Identify which cell holds the provided text, then report its [x, y] central coordinate. 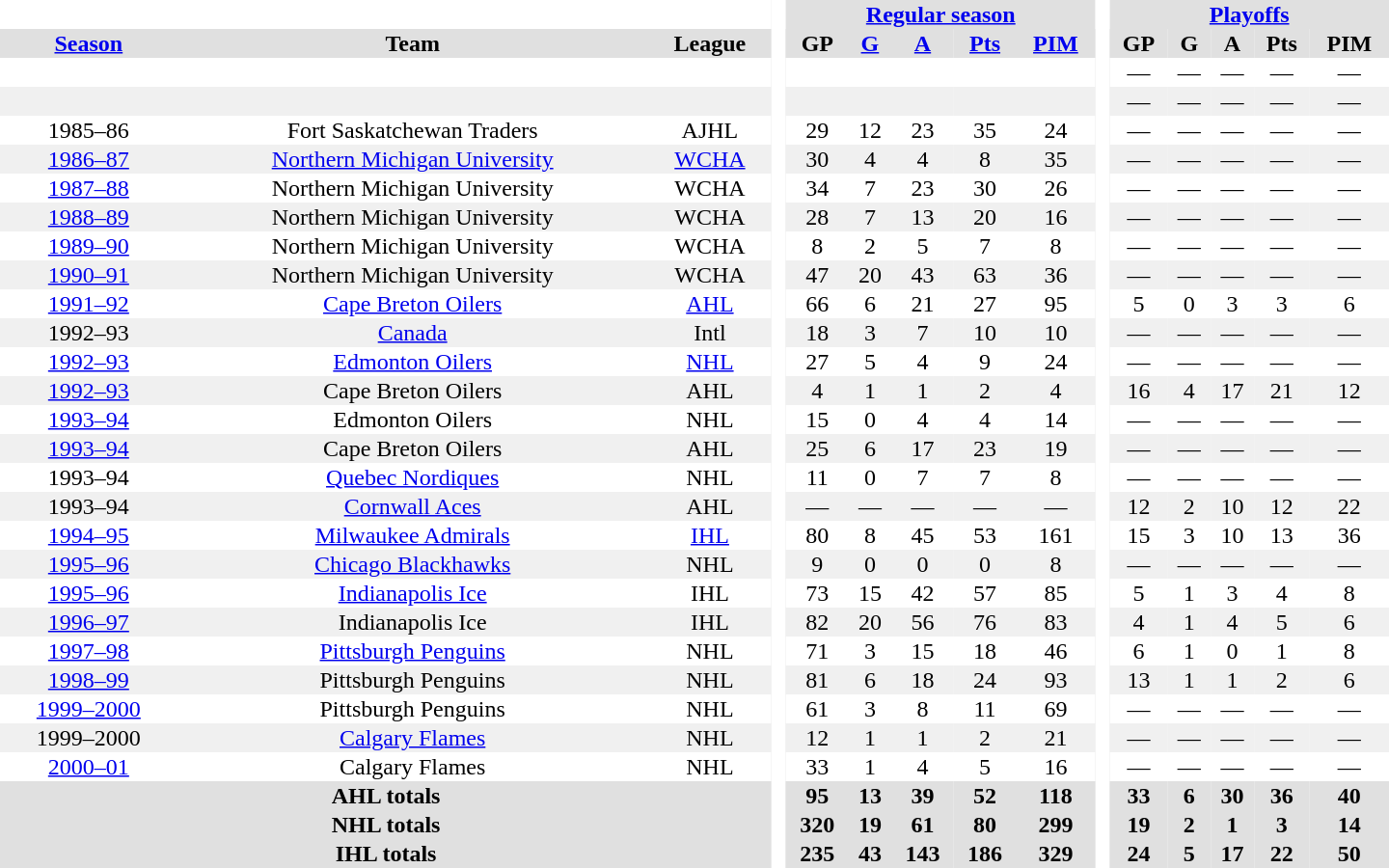
IHL totals [386, 854]
1994–95 [89, 535]
1990–91 [89, 275]
320 [818, 825]
161 [1055, 535]
1989–90 [89, 246]
1998–99 [89, 680]
Fort Saskatchewan Traders [413, 130]
Season [89, 43]
118 [1055, 796]
AJHL [710, 130]
Regular season [940, 14]
71 [818, 651]
1985–86 [89, 130]
299 [1055, 825]
56 [922, 622]
Chicago Blackhawks [413, 564]
26 [1055, 188]
League [710, 43]
Playoffs [1249, 14]
25 [818, 448]
53 [986, 535]
57 [986, 593]
34 [818, 188]
50 [1349, 854]
63 [986, 275]
52 [986, 796]
NHL totals [386, 825]
73 [818, 593]
Canada [413, 333]
AHL totals [386, 796]
Intl [710, 333]
69 [1055, 709]
29 [818, 130]
1988–89 [89, 217]
1996–97 [89, 622]
143 [922, 854]
46 [1055, 651]
83 [1055, 622]
Cornwall Aces [413, 506]
76 [986, 622]
39 [922, 796]
42 [922, 593]
45 [922, 535]
1991–92 [89, 304]
47 [818, 275]
66 [818, 304]
Quebec Nordiques [413, 477]
1997–98 [89, 651]
Milwaukee Admirals [413, 535]
93 [1055, 680]
40 [1349, 796]
1987–88 [89, 188]
2000–01 [89, 767]
1986–87 [89, 159]
329 [1055, 854]
82 [818, 622]
85 [1055, 593]
81 [818, 680]
186 [986, 854]
235 [818, 854]
28 [818, 217]
Team [413, 43]
